Extract the (x, y) coordinate from the center of the cell holding the provided text.  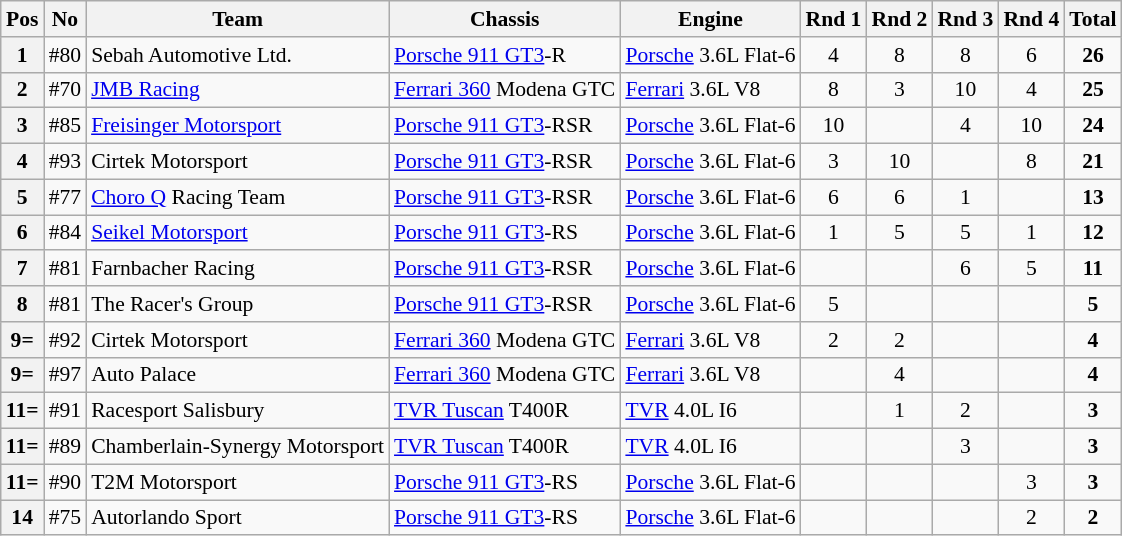
#93 (66, 162)
#80 (66, 55)
Farnbacher Racing (238, 269)
Autorlando Sport (238, 518)
Total (1092, 19)
#85 (66, 126)
The Racer's Group (238, 304)
#90 (66, 482)
#91 (66, 411)
Choro Q Racing Team (238, 197)
Chassis (504, 19)
25 (1092, 90)
13 (1092, 197)
JMB Racing (238, 90)
T2M Motorsport (238, 482)
#70 (66, 90)
Porsche 911 GT3-R (504, 55)
Engine (710, 19)
Chamberlain-Synergy Motorsport (238, 447)
Racesport Salisbury (238, 411)
Auto Palace (238, 375)
Seikel Motorsport (238, 233)
12 (1092, 233)
#84 (66, 233)
Rnd 1 (834, 19)
#89 (66, 447)
#97 (66, 375)
Sebah Automotive Ltd. (238, 55)
26 (1092, 55)
Rnd 2 (899, 19)
Team (238, 19)
#75 (66, 518)
#77 (66, 197)
Freisinger Motorsport (238, 126)
Pos (22, 19)
14 (22, 518)
24 (1092, 126)
Rnd 4 (1031, 19)
11 (1092, 269)
21 (1092, 162)
No (66, 19)
Rnd 3 (965, 19)
7 (22, 269)
#92 (66, 340)
